Determine the (X, Y) coordinate at the center of the cell enclosing the given text.  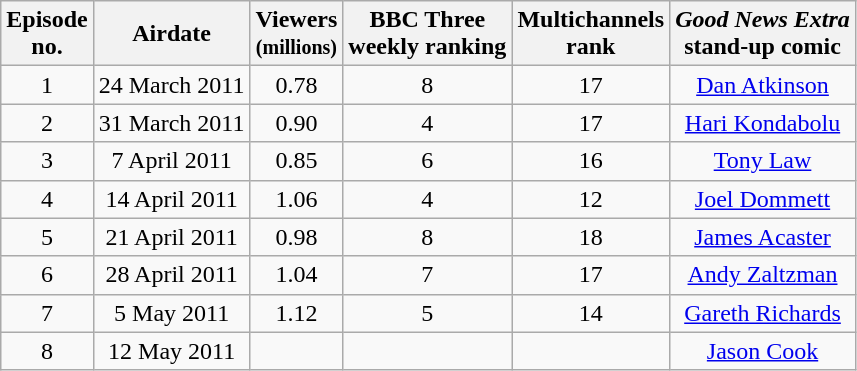
Gareth Richards (763, 313)
Jason Cook (763, 351)
Multichannelsrank (591, 34)
2 (47, 123)
0.78 (296, 85)
7 April 2011 (172, 161)
21 April 2011 (172, 237)
18 (591, 237)
0.85 (296, 161)
Tony Law (763, 161)
Airdate (172, 34)
BBC Threeweekly ranking (428, 34)
31 March 2011 (172, 123)
0.90 (296, 123)
Viewers(millions) (296, 34)
5 May 2011 (172, 313)
1.12 (296, 313)
12 May 2011 (172, 351)
Dan Atkinson (763, 85)
Hari Kondabolu (763, 123)
Good News Extrastand-up comic (763, 34)
24 March 2011 (172, 85)
Andy Zaltzman (763, 275)
Joel Dommett (763, 199)
James Acaster (763, 237)
1.06 (296, 199)
3 (47, 161)
0.98 (296, 237)
1.04 (296, 275)
12 (591, 199)
1 (47, 85)
14 (591, 313)
28 April 2011 (172, 275)
14 April 2011 (172, 199)
Episodeno. (47, 34)
16 (591, 161)
